Scan for the cell matching the given text and deliver its [X, Y] coordinate at center. 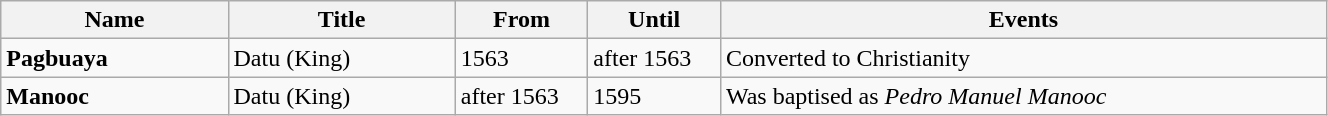
1595 [654, 96]
Events [1023, 20]
Name [114, 20]
From [522, 20]
Was baptised as Pedro Manuel Manooc [1023, 96]
Title [342, 20]
Until [654, 20]
1563 [522, 58]
Manooc [114, 96]
Converted to Christianity [1023, 58]
Pagbuaya [114, 58]
